Provide the [x, y] coordinate of the cell's center where the given text is located.  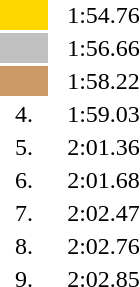
5. [24, 147]
7. [24, 213]
8. [24, 246]
4. [24, 114]
6. [24, 180]
